Pinpoint the cell where the given text exists, returning its [X, Y] midpoint coordinate. 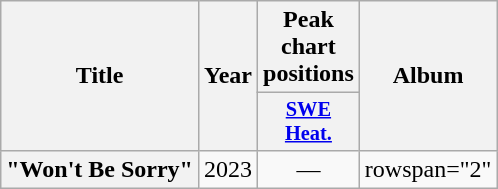
Year [228, 76]
Album [428, 76]
Title [100, 76]
"Won't Be Sorry" [100, 169]
SWEHeat. [309, 122]
Peak chart positions [309, 47]
— [309, 169]
2023 [228, 169]
rowspan="2" [428, 169]
